Identify which cell holds the provided text, then report its (X, Y) central coordinate. 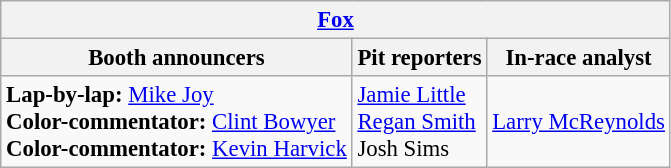
Fox (336, 20)
Jamie LittleRegan SmithJosh Sims (420, 122)
Larry McReynolds (578, 122)
In-race analyst (578, 58)
Pit reporters (420, 58)
Booth announcers (176, 58)
Lap-by-lap: Mike JoyColor-commentator: Clint BowyerColor-commentator: Kevin Harvick (176, 122)
